Detect which cell encompasses the target text, then output its [X, Y] center coordinate. 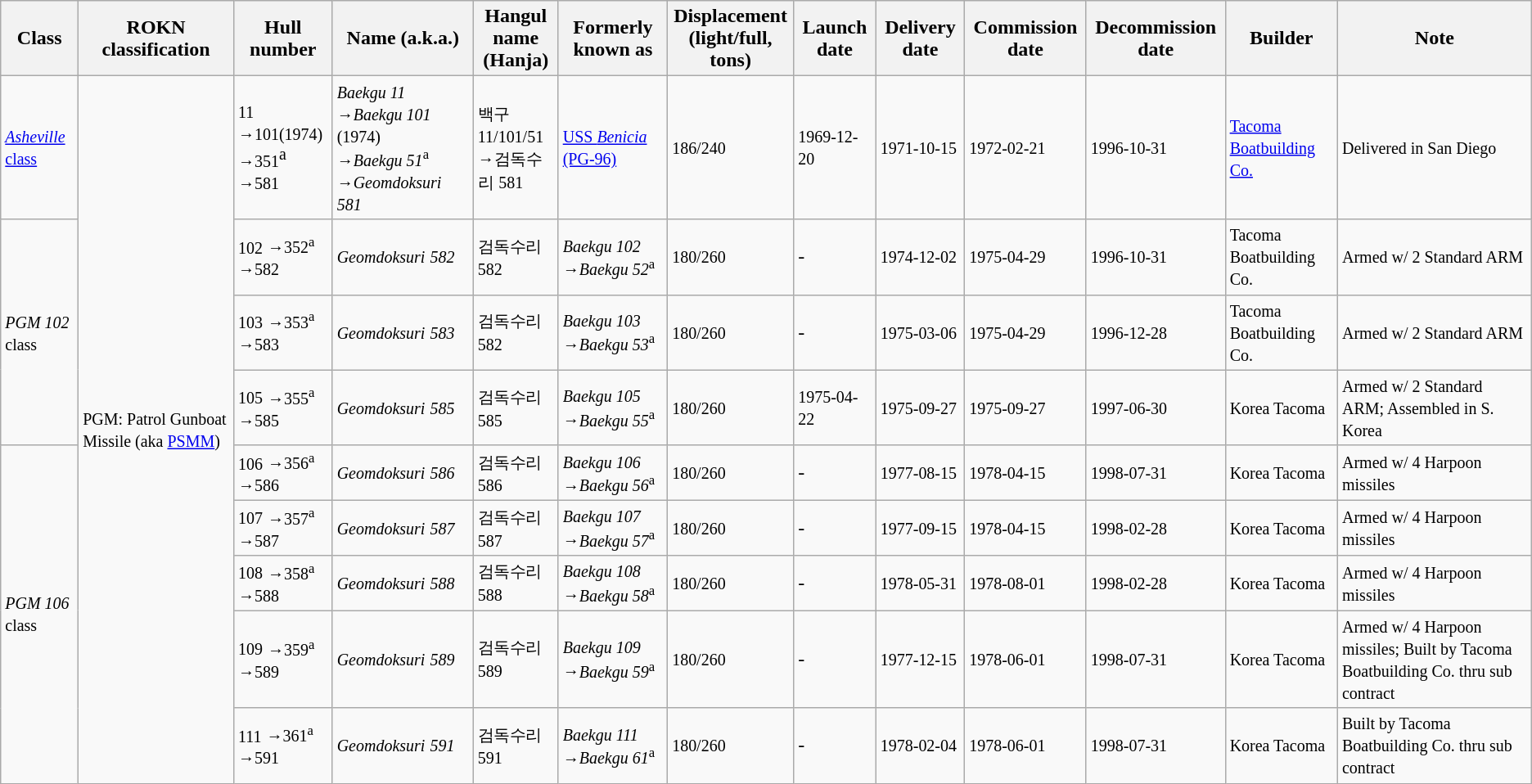
USS Benicia (PG-96) [612, 147]
Armed w/ 2 Standard ARM; Assembled in S. Korea [1434, 408]
106 →356a→586 [283, 473]
11 →101(1974)→351a →581 [283, 147]
1969-12-20 [835, 147]
Note [1434, 38]
Baekgu 102 →Baekgu 52a [612, 257]
1972-02-21 [1026, 147]
검독수리 586 [516, 473]
백구 11/101/51→검독수리 581 [516, 147]
1977-09-15 [920, 527]
1978-02-04 [920, 746]
Commission date [1026, 38]
105 →355a→585 [283, 408]
Class [39, 38]
Decommission date [1156, 38]
Baekgu 107 →Baekgu 57a [612, 527]
107 →357a→587 [283, 527]
Baekgu 108 →Baekgu 58a [612, 583]
Baekgu 11 →Baekgu 101 (1974)→Baekgu 51a →Geomdoksuri 581 [403, 147]
103 →353a→583 [283, 332]
Geomdoksuri 585 [403, 408]
1996-12-28 [1156, 332]
Geomdoksuri 586 [403, 473]
Baekgu 106 →Baekgu 56a [612, 473]
1997-06-30 [1156, 408]
Asheville class [39, 147]
PGM 102 class [39, 332]
Baekgu 109 →Baekgu 59a [612, 660]
Geomdoksuri 583 [403, 332]
Hangul name(Hanja) [516, 38]
PGM 106 class [39, 614]
Armed w/ 4 Harpoon missiles; Built by Tacoma Boatbuilding Co. thru sub contract [1434, 660]
Geomdoksuri 582 [403, 257]
1978-08-01 [1026, 583]
PGM: Patrol Gunboat Missile (aka PSMM) [156, 430]
109 →359a→589 [283, 660]
Formerly known as [612, 38]
102 →352a→582 [283, 257]
Delivered in San Diego [1434, 147]
1977-08-15 [920, 473]
검독수리 588 [516, 583]
Baekgu 111 →Baekgu 61a [612, 746]
검독수리 585 [516, 408]
108 →358a→588 [283, 583]
검독수리 591 [516, 746]
Baekgu 103 →Baekgu 53a [612, 332]
Name (a.k.a.) [403, 38]
1978-05-31 [920, 583]
Hull number [283, 38]
Launch date [835, 38]
Built by Tacoma Boatbuilding Co. thru sub contract [1434, 746]
Geomdoksuri 589 [403, 660]
Baekgu 105 →Baekgu 55a [612, 408]
1975-04-22 [835, 408]
Builder [1282, 38]
ROKN classification [156, 38]
검독수리 587 [516, 527]
1974-12-02 [920, 257]
검독수리 589 [516, 660]
Geomdoksuri 588 [403, 583]
1977-12-15 [920, 660]
Displacement(light/full, tons) [731, 38]
Geomdoksuri 591 [403, 746]
Geomdoksuri 587 [403, 527]
111 →361a→591 [283, 746]
Delivery date [920, 38]
1975-03-06 [920, 332]
1971-10-15 [920, 147]
186/240 [731, 147]
